For the text-containing cell, return its midpoint in (x, y) coordinate format. 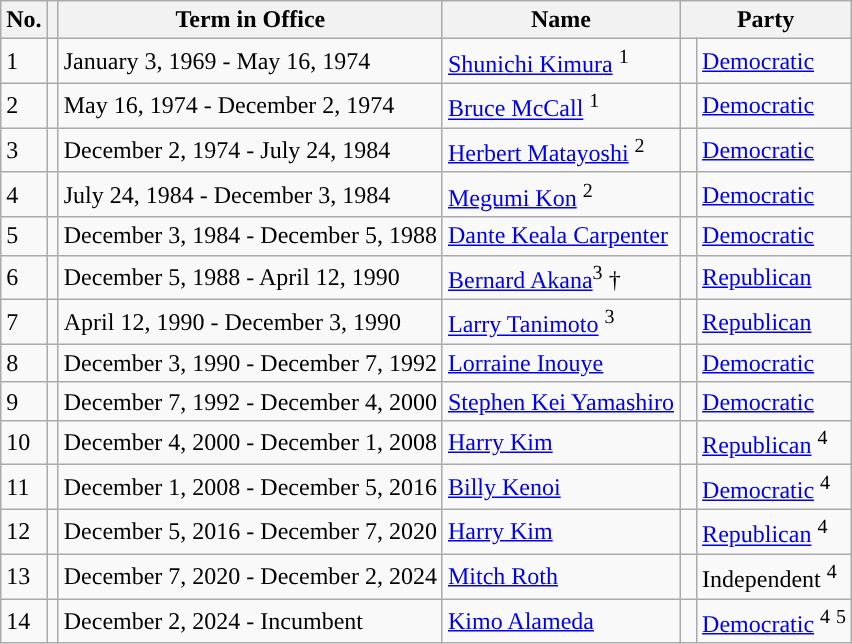
Bernard Akana3 † (560, 278)
Lorraine Inouye (560, 363)
April 12, 1990 - December 3, 1990 (250, 322)
Name (560, 20)
December 7, 1992 - December 4, 2000 (250, 401)
December 5, 1988 - April 12, 1990 (250, 278)
3 (24, 150)
December 5, 2016 - December 7, 2020 (250, 532)
Mitch Roth (560, 576)
Independent 4 (774, 576)
December 4, 2000 - December 1, 2008 (250, 442)
13 (24, 576)
Kimo Alameda (560, 622)
May 16, 1974 - December 2, 1974 (250, 106)
7 (24, 322)
Dante Keala Carpenter (560, 236)
No. (24, 20)
9 (24, 401)
Billy Kenoi (560, 488)
Bruce McCall 1 (560, 106)
Democratic 4 (774, 488)
2 (24, 106)
July 24, 1984 - December 3, 1984 (250, 194)
14 (24, 622)
Larry Tanimoto 3 (560, 322)
December 7, 2020 - December 2, 2024 (250, 576)
Democratic 4 5 (774, 622)
Party (766, 20)
Stephen Kei Yamashiro (560, 401)
Shunichi Kimura 1 (560, 62)
Herbert Matayoshi 2 (560, 150)
6 (24, 278)
December 2, 2024 - Incumbent (250, 622)
January 3, 1969 - May 16, 1974 (250, 62)
Megumi Kon 2 (560, 194)
December 3, 1984 - December 5, 1988 (250, 236)
December 1, 2008 - December 5, 2016 (250, 488)
Term in Office (250, 20)
10 (24, 442)
December 2, 1974 - July 24, 1984 (250, 150)
5 (24, 236)
4 (24, 194)
11 (24, 488)
December 3, 1990 - December 7, 1992 (250, 363)
12 (24, 532)
8 (24, 363)
1 (24, 62)
